Pinpoint the cell where the given text exists, returning its [X, Y] midpoint coordinate. 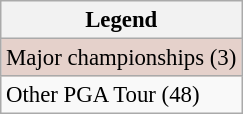
Major championships (3) [122, 58]
Legend [122, 20]
Other PGA Tour (48) [122, 95]
